Search for the cell housing the specified text and yield its (X, Y) center coordinate. 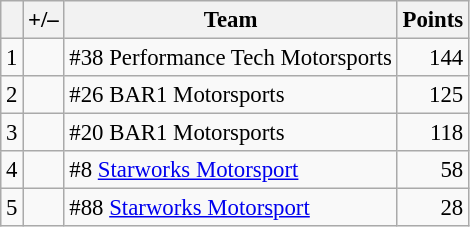
2 (12, 95)
+/– (44, 20)
144 (432, 58)
58 (432, 170)
4 (12, 170)
#88 Starworks Motorsport (230, 208)
#8 Starworks Motorsport (230, 170)
#20 BAR1 Motorsports (230, 133)
3 (12, 133)
125 (432, 95)
Points (432, 20)
28 (432, 208)
Team (230, 20)
#38 Performance Tech Motorsports (230, 58)
#26 BAR1 Motorsports (230, 95)
5 (12, 208)
118 (432, 133)
1 (12, 58)
